Extract the (x, y) coordinate from the center of the cell holding the provided text.  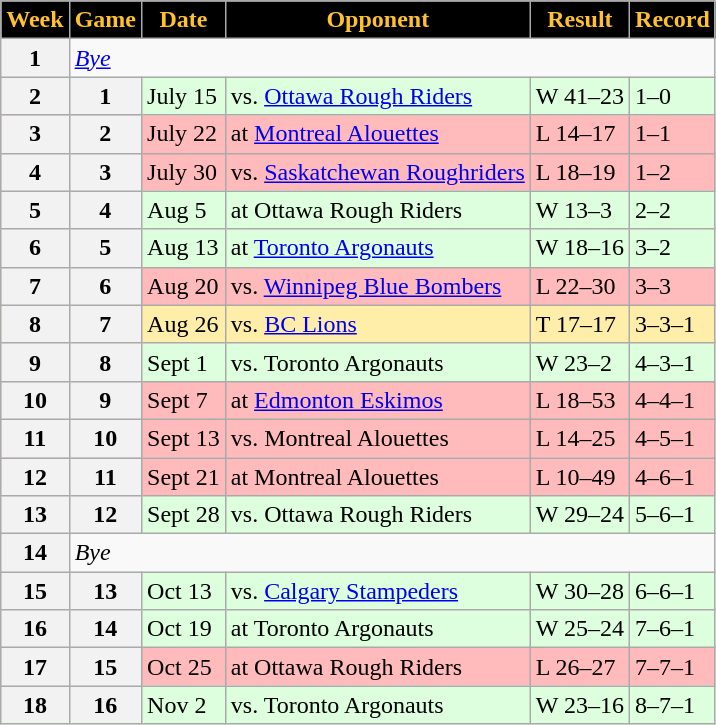
Date (184, 20)
4–6–1 (673, 477)
Sept 1 (184, 362)
vs. BC Lions (378, 324)
4–5–1 (673, 438)
Record (673, 20)
Opponent (378, 20)
4–3–1 (673, 362)
Oct 19 (184, 629)
Oct 13 (184, 591)
7–6–1 (673, 629)
W 23–2 (580, 362)
W 30–28 (580, 591)
7–7–1 (673, 667)
1–1 (673, 134)
Aug 13 (184, 248)
W 13–3 (580, 210)
vs. Montreal Alouettes (378, 438)
17 (35, 667)
3–3 (673, 286)
6–6–1 (673, 591)
8–7–1 (673, 705)
L 26–27 (580, 667)
Oct 25 (184, 667)
July 15 (184, 96)
Sept 28 (184, 515)
1–0 (673, 96)
vs. Calgary Stampeders (378, 591)
1–2 (673, 172)
3–3–1 (673, 324)
July 22 (184, 134)
Week (35, 20)
Sept 7 (184, 400)
4–4–1 (673, 400)
Aug 20 (184, 286)
vs. Saskatchewan Roughriders (378, 172)
Game (105, 20)
W 41–23 (580, 96)
3–2 (673, 248)
L 14–25 (580, 438)
18 (35, 705)
W 18–16 (580, 248)
July 30 (184, 172)
L 14–17 (580, 134)
at Edmonton Eskimos (378, 400)
L 22–30 (580, 286)
5–6–1 (673, 515)
T 17–17 (580, 324)
vs. Winnipeg Blue Bombers (378, 286)
W 23–16 (580, 705)
L 18–53 (580, 400)
Result (580, 20)
Sept 13 (184, 438)
Sept 21 (184, 477)
Nov 2 (184, 705)
L 10–49 (580, 477)
Aug 26 (184, 324)
W 29–24 (580, 515)
Aug 5 (184, 210)
W 25–24 (580, 629)
L 18–19 (580, 172)
2–2 (673, 210)
